For the text-containing cell, return its midpoint in [x, y] coordinate format. 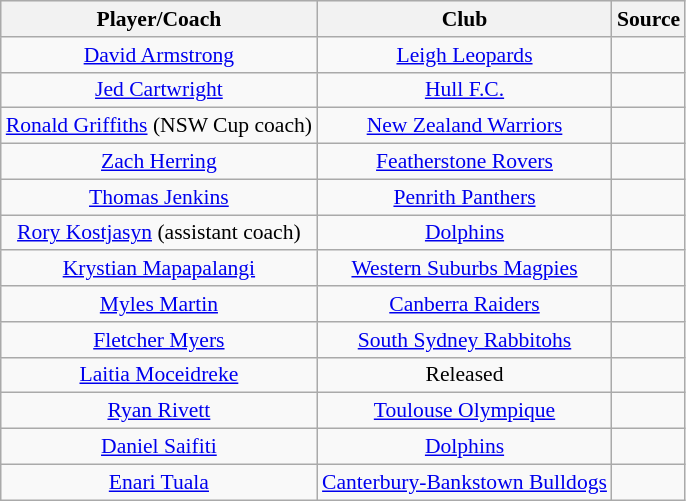
David Armstrong [159, 55]
Player/Coach [159, 19]
Thomas Jenkins [159, 197]
Leigh Leopards [464, 55]
Laitia Moceidreke [159, 375]
Source [648, 19]
Fletcher Myers [159, 340]
Rory Kostjasyn (assistant coach) [159, 233]
Club [464, 19]
Hull F.C. [464, 90]
Daniel Saifiti [159, 447]
Featherstone Rovers [464, 162]
Released [464, 375]
Krystian Mapapalangi [159, 269]
Western Suburbs Magpies [464, 269]
Canberra Raiders [464, 304]
Ronald Griffiths (NSW Cup coach) [159, 126]
Canterbury-Bankstown Bulldogs [464, 482]
New Zealand Warriors [464, 126]
Penrith Panthers [464, 197]
Myles Martin [159, 304]
Ryan Rivett [159, 411]
South Sydney Rabbitohs [464, 340]
Toulouse Olympique [464, 411]
Enari Tuala [159, 482]
Zach Herring [159, 162]
Jed Cartwright [159, 90]
